For the text-containing cell, return its midpoint in (X, Y) coordinate format. 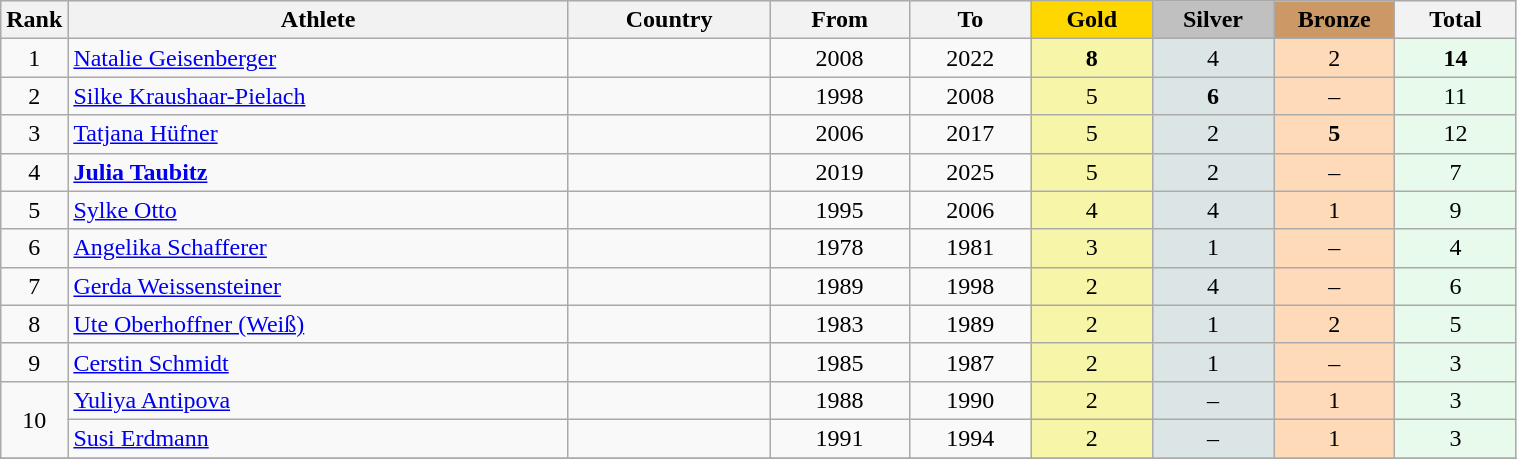
Country (668, 20)
1990 (971, 400)
1987 (971, 362)
1988 (840, 400)
Natalie Geisenberger (318, 58)
1994 (971, 438)
1995 (840, 210)
2022 (971, 58)
From (840, 20)
2019 (840, 172)
1985 (840, 362)
10 (34, 419)
14 (1456, 58)
1991 (840, 438)
1981 (971, 248)
1978 (840, 248)
Yuliya Antipova (318, 400)
Athlete (318, 20)
Silke Kraushaar-Pielach (318, 96)
To (971, 20)
Angelika Schafferer (318, 248)
Total (1456, 20)
Tatjana Hüfner (318, 134)
Bronze (1334, 20)
Rank (34, 20)
Silver (1212, 20)
12 (1456, 134)
Sylke Otto (318, 210)
Gold (1092, 20)
1983 (840, 324)
11 (1456, 96)
Ute Oberhoffner (Weiß) (318, 324)
Julia Taubitz (318, 172)
2017 (971, 134)
Gerda Weissensteiner (318, 286)
Susi Erdmann (318, 438)
2025 (971, 172)
Cerstin Schmidt (318, 362)
